Determine the (x, y) coordinate at the center of the cell enclosing the given text.  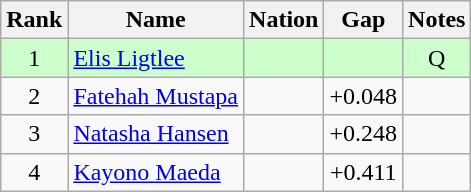
Rank (34, 20)
1 (34, 58)
Notes (437, 20)
Natasha Hansen (156, 134)
Nation (284, 20)
Name (156, 20)
+0.411 (364, 172)
2 (34, 96)
+0.048 (364, 96)
Fatehah Mustapa (156, 96)
3 (34, 134)
Gap (364, 20)
Kayono Maeda (156, 172)
Elis Ligtlee (156, 58)
4 (34, 172)
Q (437, 58)
+0.248 (364, 134)
